Detect which cell encompasses the target text, then output its (x, y) center coordinate. 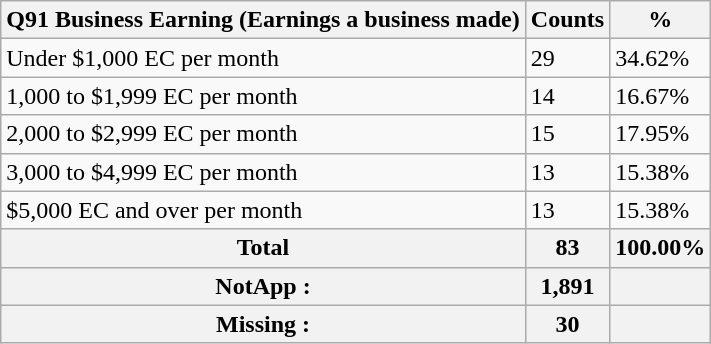
14 (567, 96)
1,000 to $1,999 EC per month (264, 96)
30 (567, 324)
Counts (567, 20)
Q91 Business Earning (Earnings a business made) (264, 20)
100.00% (660, 248)
17.95% (660, 134)
15 (567, 134)
$5,000 EC and over per month (264, 210)
83 (567, 248)
Total (264, 248)
NotApp : (264, 286)
2,000 to $2,999 EC per month (264, 134)
3,000 to $4,999 EC per month (264, 172)
% (660, 20)
29 (567, 58)
Under $1,000 EC per month (264, 58)
1,891 (567, 286)
34.62% (660, 58)
16.67% (660, 96)
Missing : (264, 324)
